Provide the (X, Y) coordinate of the cell's center where the given text is located.  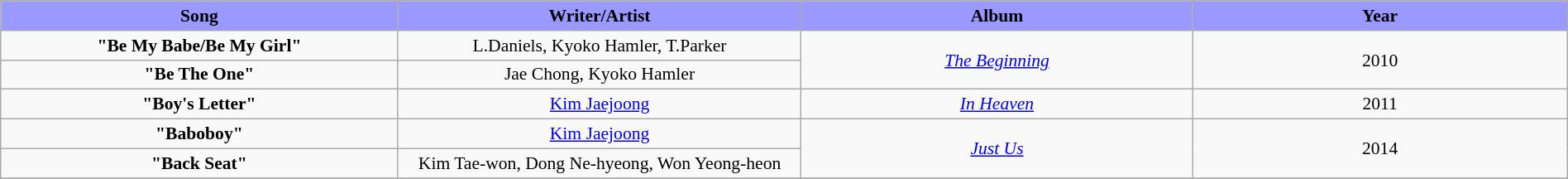
"Boy's Letter" (199, 104)
Writer/Artist (600, 16)
Kim Tae-won, Dong Ne-hyeong, Won Yeong-heon (600, 163)
2014 (1379, 148)
Jae Chong, Kyoko Hamler (600, 75)
Album (997, 16)
"Be The One" (199, 75)
L.Daniels, Kyoko Hamler, T.Parker (600, 45)
The Beginning (997, 60)
2010 (1379, 60)
2011 (1379, 104)
"Back Seat" (199, 163)
Song (199, 16)
"Be My Babe/Be My Girl" (199, 45)
"Baboboy" (199, 133)
Year (1379, 16)
In Heaven (997, 104)
Just Us (997, 148)
